Identify which cell holds the provided text, then report its (X, Y) central coordinate. 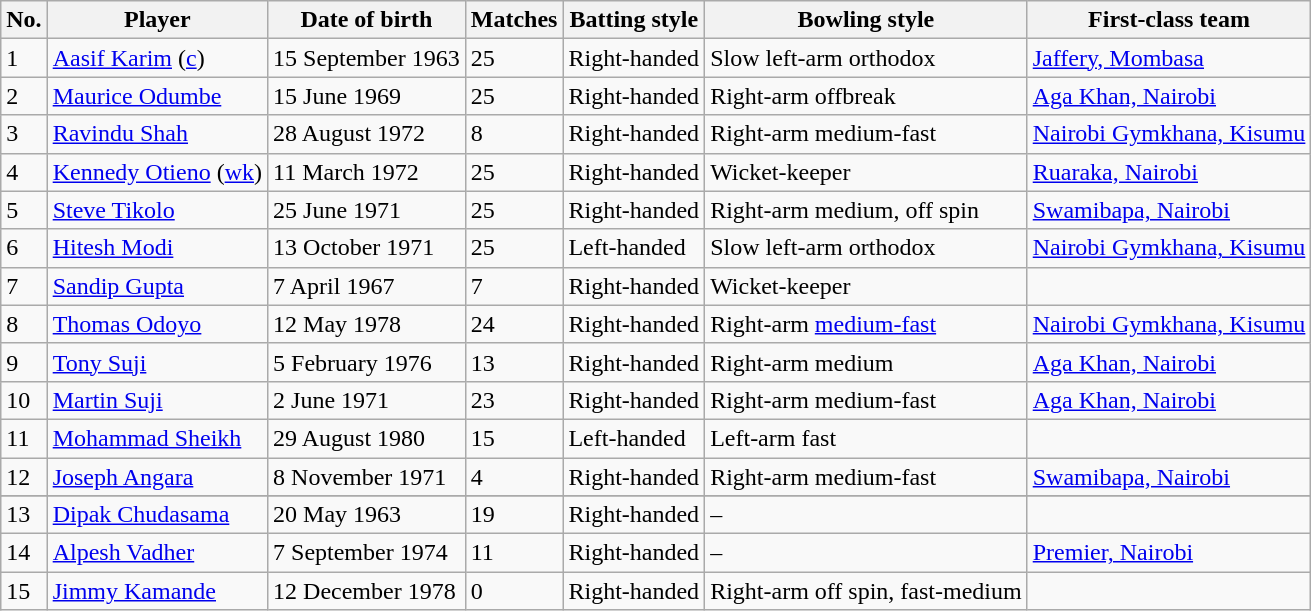
Ruaraka, Nairobi (1169, 172)
29 August 1980 (367, 438)
Maurice Odumbe (157, 96)
First-class team (1169, 20)
Joseph Angara (157, 477)
15 September 1963 (367, 58)
12 (24, 477)
Tony Suji (157, 362)
Date of birth (367, 20)
No. (24, 20)
Dipak Chudasama (157, 515)
Right-arm offbreak (866, 96)
5 (24, 210)
0 (514, 591)
3 (24, 134)
2 (24, 96)
13 October 1971 (367, 248)
9 (24, 362)
Ravindu Shah (157, 134)
Hitesh Modi (157, 248)
Right-arm medium (866, 362)
Kennedy Otieno (wk) (157, 172)
Bowling style (866, 20)
7 September 1974 (367, 553)
23 (514, 400)
12 December 1978 (367, 591)
Right-arm off spin, fast-medium (866, 591)
Right-arm medium, off spin (866, 210)
11 March 1972 (367, 172)
28 August 1972 (367, 134)
Jimmy Kamande (157, 591)
Left-arm fast (866, 438)
Sandip Gupta (157, 286)
Mohammad Sheikh (157, 438)
24 (514, 324)
15 June 1969 (367, 96)
Jaffery, Mombasa (1169, 58)
7 April 1967 (367, 286)
1 (24, 58)
Matches (514, 20)
5 February 1976 (367, 362)
Steve Tikolo (157, 210)
Alpesh Vadher (157, 553)
Martin Suji (157, 400)
25 June 1971 (367, 210)
6 (24, 248)
14 (24, 553)
19 (514, 515)
Thomas Odoyo (157, 324)
20 May 1963 (367, 515)
8 November 1971 (367, 477)
Aasif Karim (c) (157, 58)
Premier, Nairobi (1169, 553)
10 (24, 400)
Player (157, 20)
12 May 1978 (367, 324)
2 June 1971 (367, 400)
Batting style (634, 20)
